Locate the cell with the specified text and output its [x, y] center coordinate. 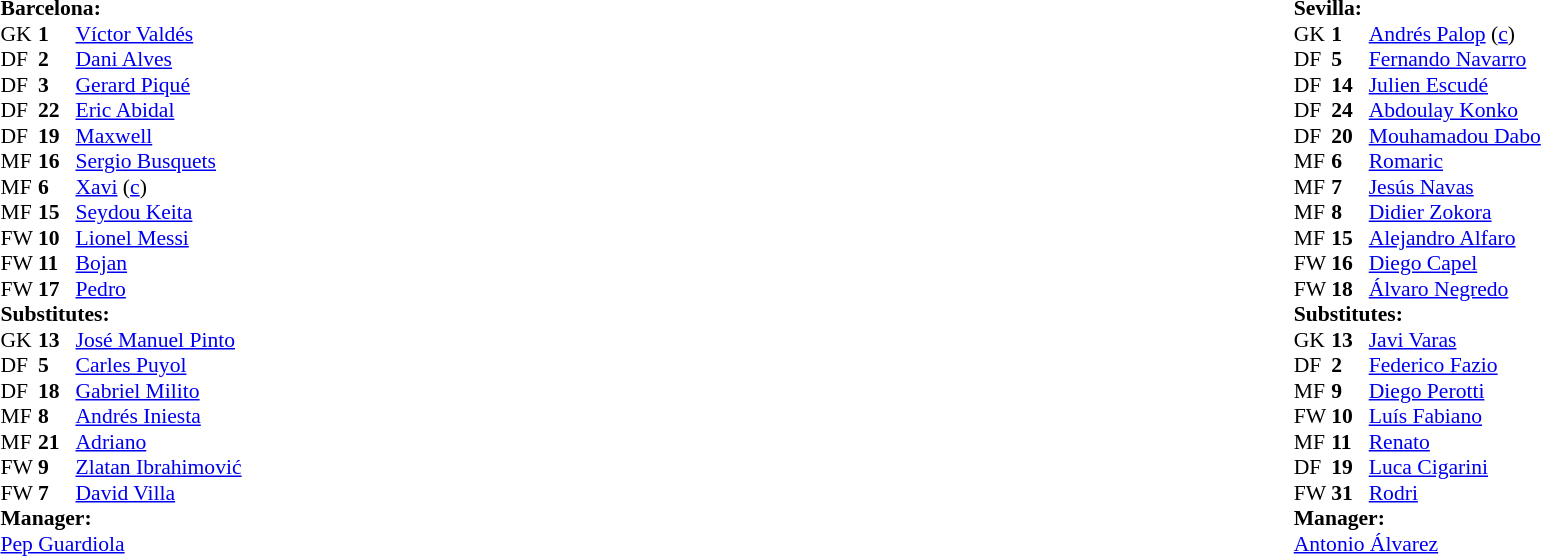
Rodri [1455, 493]
José Manuel Pinto [159, 340]
24 [1350, 111]
21 [57, 442]
Abdoulay Konko [1455, 111]
Maxwell [159, 136]
31 [1350, 493]
Fernando Navarro [1455, 59]
Dani Alves [159, 59]
Jesús Navas [1455, 187]
Mouhamadou Dabo [1455, 136]
Víctor Valdés [159, 34]
Adriano [159, 442]
Sergio Busquets [159, 161]
Andrés Iniesta [159, 417]
20 [1350, 136]
Diego Capel [1455, 263]
Diego Perotti [1455, 391]
Pedro [159, 289]
Álvaro Negredo [1455, 289]
Gerard Piqué [159, 85]
17 [57, 289]
Seydou Keita [159, 213]
Alejandro Alfaro [1455, 238]
Luca Cigarini [1455, 467]
Lionel Messi [159, 238]
Carles Puyol [159, 365]
Zlatan Ibrahimović [159, 467]
Xavi (c) [159, 187]
22 [57, 111]
Federico Fazio [1455, 365]
Julien Escudé [1455, 85]
Didier Zokora [1455, 213]
David Villa [159, 493]
Bojan [159, 263]
Romaric [1455, 161]
3 [57, 85]
14 [1350, 85]
Luís Fabiano [1455, 417]
Javi Varas [1455, 340]
Eric Abidal [159, 111]
Andrés Palop (c) [1455, 34]
Gabriel Milito [159, 391]
Renato [1455, 442]
